Scan for the cell matching the given text and deliver its [X, Y] coordinate at center. 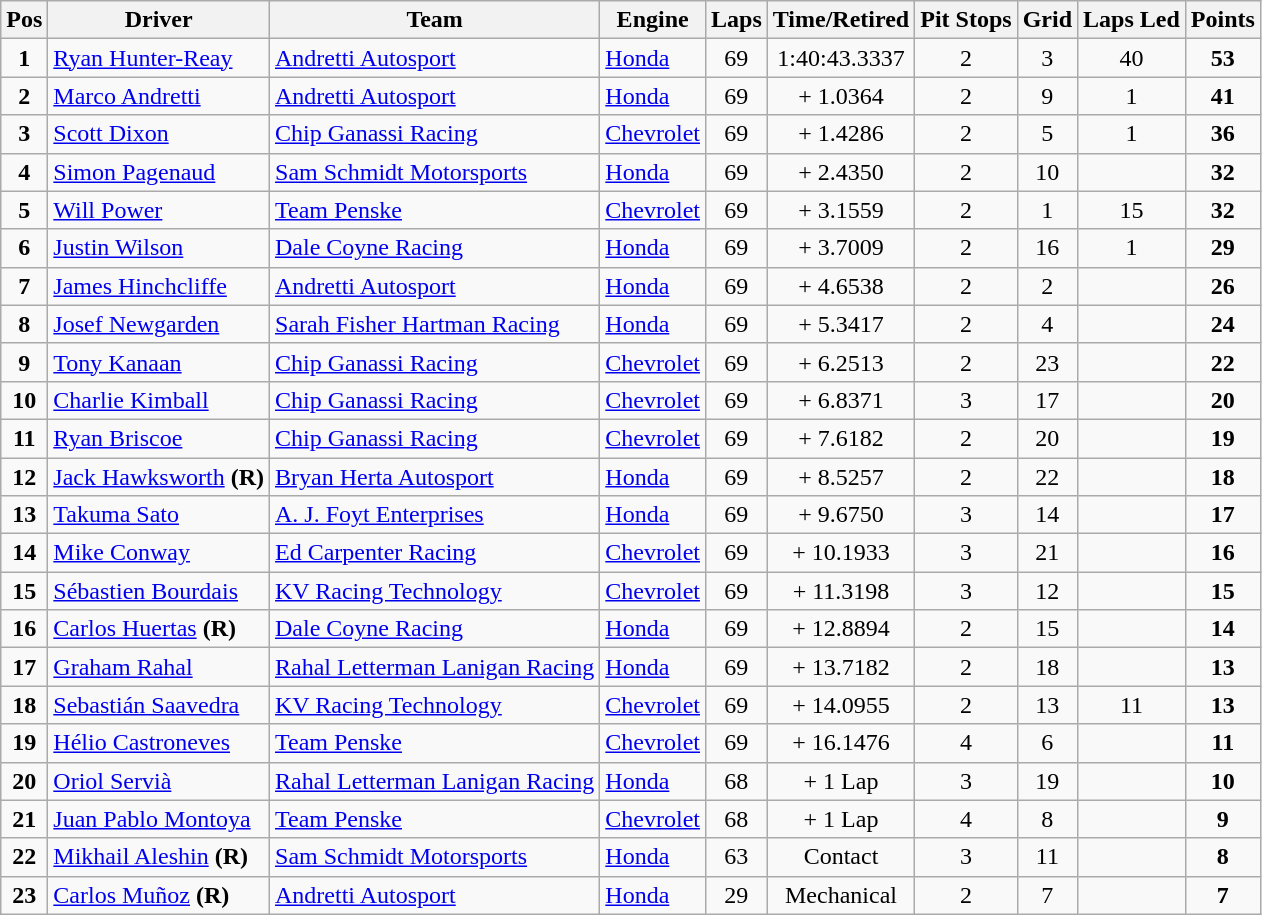
+ 7.6182 [840, 438]
36 [1222, 134]
Laps Led [1132, 20]
Ed Carpenter Racing [435, 553]
Pit Stops [966, 20]
41 [1222, 96]
Grid [1047, 20]
Driver [159, 20]
+ 8.5257 [840, 477]
+ 11.3198 [840, 591]
Mechanical [840, 895]
Ryan Hunter-Reay [159, 58]
Laps [736, 20]
A. J. Foyt Enterprises [435, 515]
Simon Pagenaud [159, 172]
Scott Dixon [159, 134]
+ 4.6538 [840, 286]
Bryan Herta Autosport [435, 477]
+ 3.1559 [840, 210]
Charlie Kimball [159, 400]
Hélio Castroneves [159, 743]
+ 2.4350 [840, 172]
+ 6.8371 [840, 400]
+ 13.7182 [840, 667]
+ 5.3417 [840, 324]
Pos [24, 20]
Justin Wilson [159, 248]
+ 9.6750 [840, 515]
Jack Hawksworth (R) [159, 477]
+ 14.0955 [840, 705]
Josef Newgarden [159, 324]
Team [435, 20]
Mikhail Aleshin (R) [159, 857]
James Hinchcliffe [159, 286]
Contact [840, 857]
Takuma Sato [159, 515]
26 [1222, 286]
+ 12.8894 [840, 629]
Marco Andretti [159, 96]
+ 16.1476 [840, 743]
Sarah Fisher Hartman Racing [435, 324]
+ 1.4286 [840, 134]
53 [1222, 58]
Will Power [159, 210]
+ 10.1933 [840, 553]
Engine [653, 20]
Graham Rahal [159, 667]
Sébastien Bourdais [159, 591]
Time/Retired [840, 20]
Sebastián Saavedra [159, 705]
+ 3.7009 [840, 248]
24 [1222, 324]
Points [1222, 20]
Ryan Briscoe [159, 438]
Oriol Servià [159, 781]
+ 6.2513 [840, 362]
Carlos Muñoz (R) [159, 895]
Mike Conway [159, 553]
Tony Kanaan [159, 362]
Carlos Huertas (R) [159, 629]
1:40:43.3337 [840, 58]
40 [1132, 58]
Juan Pablo Montoya [159, 819]
+ 1.0364 [840, 96]
63 [736, 857]
